Detect which cell encompasses the target text, then output its [X, Y] center coordinate. 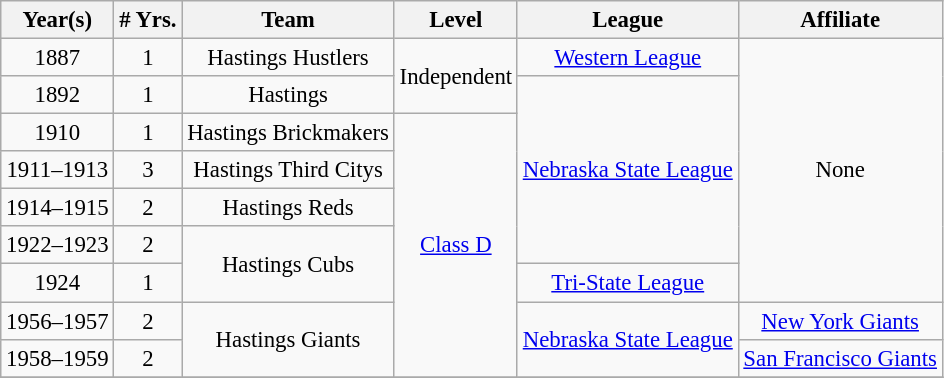
1892 [58, 95]
Level [456, 20]
Hastings Third Citys [288, 170]
Hastings [288, 95]
1887 [58, 58]
1956–1957 [58, 321]
1958–1959 [58, 358]
San Francisco Giants [840, 358]
Tri-State League [628, 283]
1911–1913 [58, 170]
Hastings Reds [288, 208]
Independent [456, 76]
Year(s) [58, 20]
Hastings Hustlers [288, 58]
None [840, 170]
Western League [628, 58]
3 [148, 170]
1922–1923 [58, 245]
Affiliate [840, 20]
1910 [58, 133]
Hastings Brickmakers [288, 133]
Class D [456, 246]
# Yrs. [148, 20]
Hastings Cubs [288, 264]
1924 [58, 283]
Team [288, 20]
League [628, 20]
New York Giants [840, 321]
1914–1915 [58, 208]
Hastings Giants [288, 340]
